Provide the [x, y] coordinate of the cell's center where the given text is located.  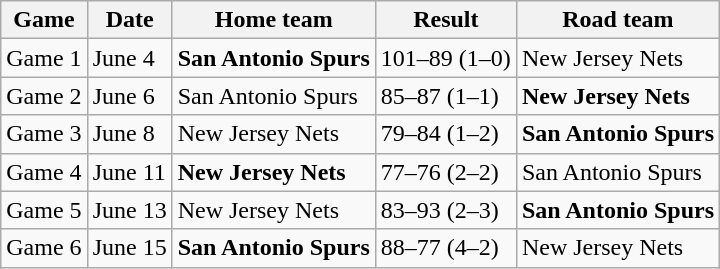
June 11 [130, 172]
83–93 (2–3) [446, 210]
Home team [274, 20]
Game 1 [44, 58]
85–87 (1–1) [446, 96]
June 8 [130, 134]
Game 2 [44, 96]
Game 4 [44, 172]
Road team [618, 20]
Date [130, 20]
101–89 (1–0) [446, 58]
88–77 (4–2) [446, 248]
June 13 [130, 210]
June 15 [130, 248]
Game 5 [44, 210]
79–84 (1–2) [446, 134]
Game 6 [44, 248]
June 6 [130, 96]
77–76 (2–2) [446, 172]
June 4 [130, 58]
Result [446, 20]
Game [44, 20]
Game 3 [44, 134]
